Determine the [x, y] coordinate at the center of the cell enclosing the given text.  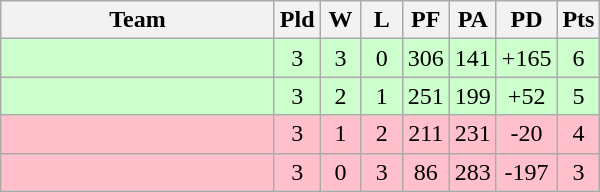
251 [426, 96]
PD [526, 20]
L [382, 20]
231 [472, 134]
Team [138, 20]
PA [472, 20]
141 [472, 58]
W [340, 20]
5 [578, 96]
+52 [526, 96]
PF [426, 20]
6 [578, 58]
4 [578, 134]
Pts [578, 20]
306 [426, 58]
199 [472, 96]
86 [426, 172]
+165 [526, 58]
283 [472, 172]
-20 [526, 134]
211 [426, 134]
-197 [526, 172]
Pld [297, 20]
